Provide the [X, Y] coordinate of the cell's center where the given text is located.  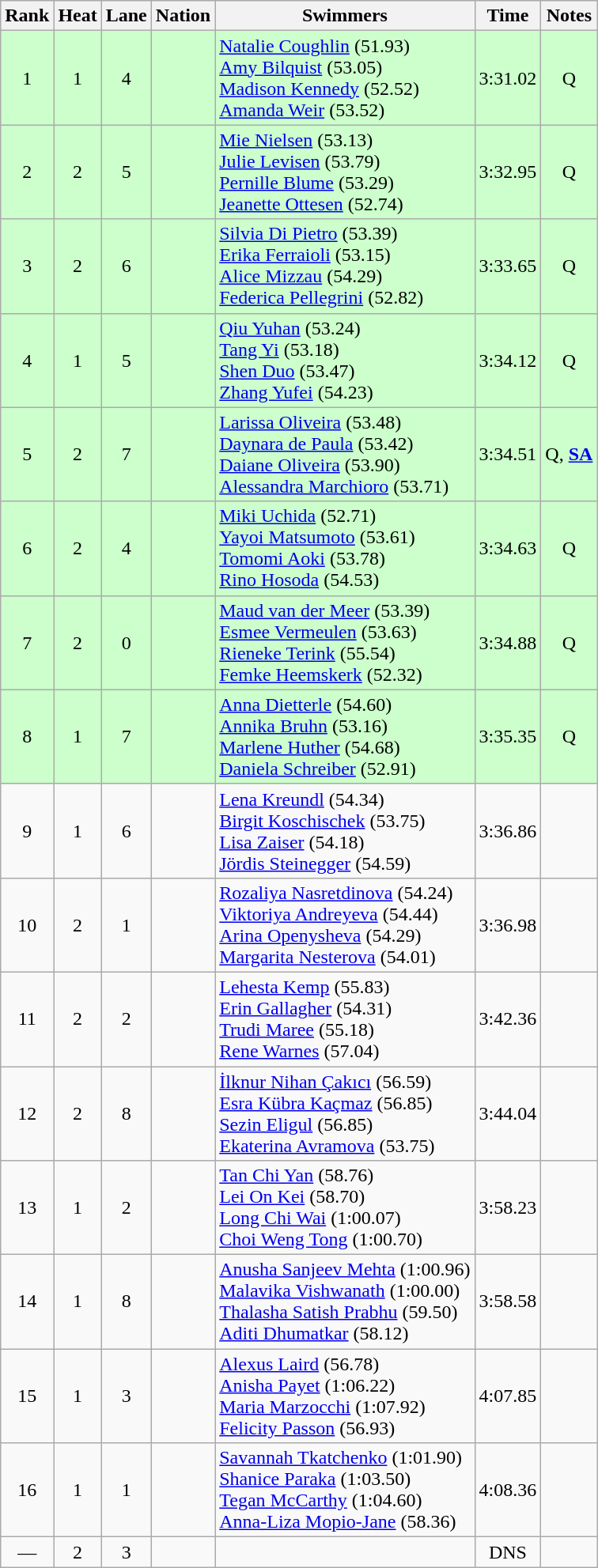
Maud van der Meer (53.39)Esmee Vermeulen (53.63)Rieneke Terink (55.54)Femke Heemskerk (52.32) [345, 642]
3:58.58 [508, 1302]
Swimmers [345, 16]
4:07.85 [508, 1396]
3:34.88 [508, 642]
Lehesta Kemp (55.83)Erin Gallagher (54.31)Trudi Maree (55.18)Rene Warnes (57.04) [345, 1018]
Miki Uchida (52.71)Yayoi Matsumoto (53.61)Tomomi Aoki (53.78)Rino Hosoda (54.53) [345, 549]
15 [27, 1396]
Q, SA [570, 454]
Larissa Oliveira (53.48)Daynara de Paula (53.42)Daiane Oliveira (53.90)Alessandra Marchioro (53.71) [345, 454]
3:58.23 [508, 1208]
0 [127, 642]
Savannah Tkatchenko (1:01.90)Shanice Paraka (1:03.50)Tegan McCarthy (1:04.60)Anna-Liza Mopio-Jane (58.36) [345, 1490]
Tan Chi Yan (58.76)Lei On Kei (58.70)Long Chi Wai (1:00.07)Choi Weng Tong (1:00.70) [345, 1208]
3:36.86 [508, 830]
Natalie Coughlin (51.93)Amy Bilquist (53.05)Madison Kennedy (52.52)Amanda Weir (53.52) [345, 77]
Anna Dietterle (54.60)Annika Bruhn (53.16)Marlene Huther (54.68)Daniela Schreiber (52.91) [345, 737]
Silvia Di Pietro (53.39)Erika Ferraioli (53.15)Alice Mizzau (54.29)Federica Pellegrini (52.82) [345, 266]
Anusha Sanjeev Mehta (1:00.96)Malavika Vishwanath (1:00.00)Thalasha Satish Prabhu (59.50)Aditi Dhumatkar (58.12) [345, 1302]
3:35.35 [508, 737]
Rozaliya Nasretdinova (54.24)Viktoriya Andreyeva (54.44)Arina Openysheva (54.29)Margarita Nesterova (54.01) [345, 925]
Qiu Yuhan (53.24)Tang Yi (53.18)Shen Duo (53.47)Zhang Yufei (54.23) [345, 361]
3:32.95 [508, 172]
— [27, 1552]
12 [27, 1113]
Lena Kreundl (54.34)Birgit Koschischek (53.75)Lisa Zaiser (54.18)Jördis Steinegger (54.59) [345, 830]
4:08.36 [508, 1490]
Nation [183, 16]
Time [508, 16]
3:33.65 [508, 266]
3:34.51 [508, 454]
9 [27, 830]
14 [27, 1302]
Alexus Laird (56.78)Anisha Payet (1:06.22)Maria Marzocchi (1:07.92)Felicity Passon (56.93) [345, 1396]
10 [27, 925]
İlknur Nihan Çakıcı (56.59)Esra Kübra Kaçmaz (56.85)Sezin Eligul (56.85)Ekaterina Avramova (53.75) [345, 1113]
13 [27, 1208]
3:42.36 [508, 1018]
Rank [27, 16]
DNS [508, 1552]
16 [27, 1490]
3:34.12 [508, 361]
Lane [127, 16]
Mie Nielsen (53.13)Julie Levisen (53.79)Pernille Blume (53.29)Jeanette Ottesen (52.74) [345, 172]
3:44.04 [508, 1113]
3:34.63 [508, 549]
11 [27, 1018]
3:31.02 [508, 77]
Notes [570, 16]
Heat [78, 16]
3:36.98 [508, 925]
